Return the (X, Y) coordinate for the center point of the cell that contains the specified text.  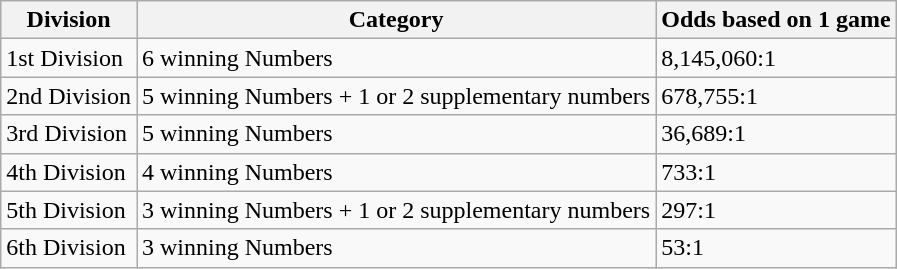
3 winning Numbers (396, 248)
2nd Division (69, 96)
678,755:1 (776, 96)
Division (69, 20)
3rd Division (69, 134)
4 winning Numbers (396, 172)
3 winning Numbers + 1 or 2 supplementary numbers (396, 210)
5 winning Numbers (396, 134)
Odds based on 1 game (776, 20)
6 winning Numbers (396, 58)
733:1 (776, 172)
5 winning Numbers + 1 or 2 supplementary numbers (396, 96)
53:1 (776, 248)
36,689:1 (776, 134)
4th Division (69, 172)
Category (396, 20)
5th Division (69, 210)
6th Division (69, 248)
8,145,060:1 (776, 58)
297:1 (776, 210)
1st Division (69, 58)
